Return (x, y) of the center of cell containing provided text 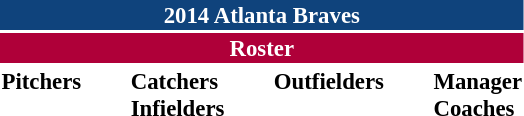
2014 Atlanta Braves (262, 15)
Roster (262, 48)
